Return the (X, Y) coordinate for the center point of the cell that contains the specified text.  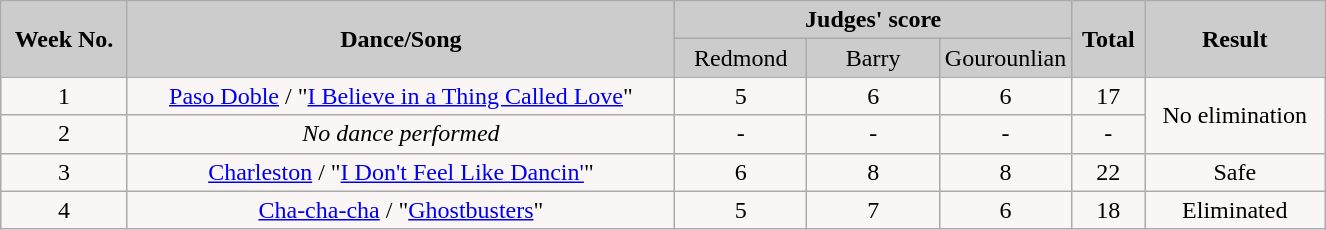
18 (1108, 210)
7 (873, 210)
Result (1235, 39)
Barry (873, 58)
Dance/Song (400, 39)
1 (64, 96)
Safe (1235, 172)
Gourounlian (1005, 58)
17 (1108, 96)
No elimination (1235, 115)
2 (64, 134)
Cha-cha-cha / "Ghostbusters" (400, 210)
No dance performed (400, 134)
Redmond (741, 58)
Eliminated (1235, 210)
4 (64, 210)
Total (1108, 39)
22 (1108, 172)
Charleston / "I Don't Feel Like Dancin'" (400, 172)
Paso Doble / "I Believe in a Thing Called Love" (400, 96)
3 (64, 172)
Judges' score (874, 20)
Week No. (64, 39)
